From the cell containing the given text, extract its center point as (x, y) coordinate. 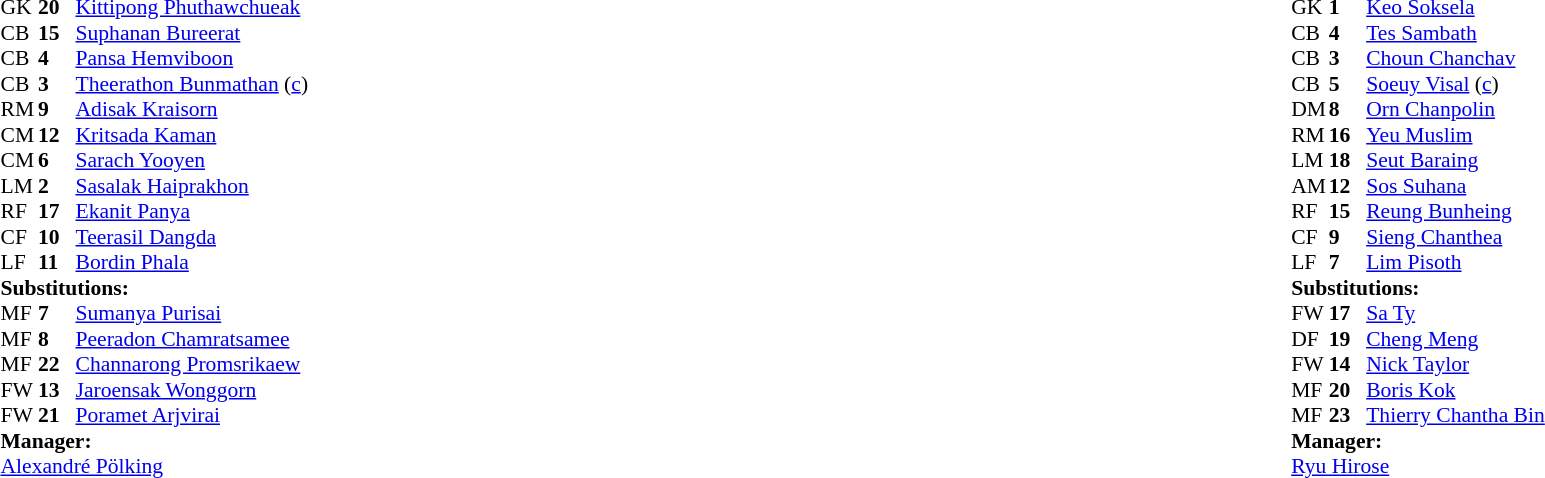
Thierry Chantha Bin (1456, 415)
DF (1310, 339)
Kritsada Kaman (192, 135)
10 (57, 237)
5 (1348, 84)
Choun Chanchav (1456, 59)
Bordin Phala (192, 263)
13 (57, 390)
Pansa Hemviboon (192, 59)
Sa Ty (1456, 313)
Cheng Meng (1456, 339)
14 (1348, 365)
Channarong Promsrikaew (192, 365)
23 (1348, 415)
Sasalak Haiprakhon (192, 186)
Ekanit Panya (192, 211)
Boris Kok (1456, 390)
Soeuy Visal (c) (1456, 84)
2 (57, 186)
DM (1310, 109)
20 (1348, 390)
Peeradon Chamratsamee (192, 339)
18 (1348, 161)
Theerathon Bunmathan (c) (192, 84)
Sos Suhana (1456, 186)
Suphanan Bureerat (192, 33)
Sumanya Purisai (192, 313)
Poramet Arjvirai (192, 415)
Tes Sambath (1456, 33)
Sarach Yooyen (192, 161)
Teerasil Dangda (192, 237)
Adisak Kraisorn (192, 109)
21 (57, 415)
6 (57, 161)
Orn Chanpolin (1456, 109)
19 (1348, 339)
AM (1310, 186)
Nick Taylor (1456, 365)
Lim Pisoth (1456, 263)
Seut Baraing (1456, 161)
Sieng Chanthea (1456, 237)
Reung Bunheing (1456, 211)
22 (57, 365)
16 (1348, 135)
Jaroensak Wonggorn (192, 390)
Yeu Muslim (1456, 135)
11 (57, 263)
